Pinpoint the cell where the given text exists, returning its [X, Y] midpoint coordinate. 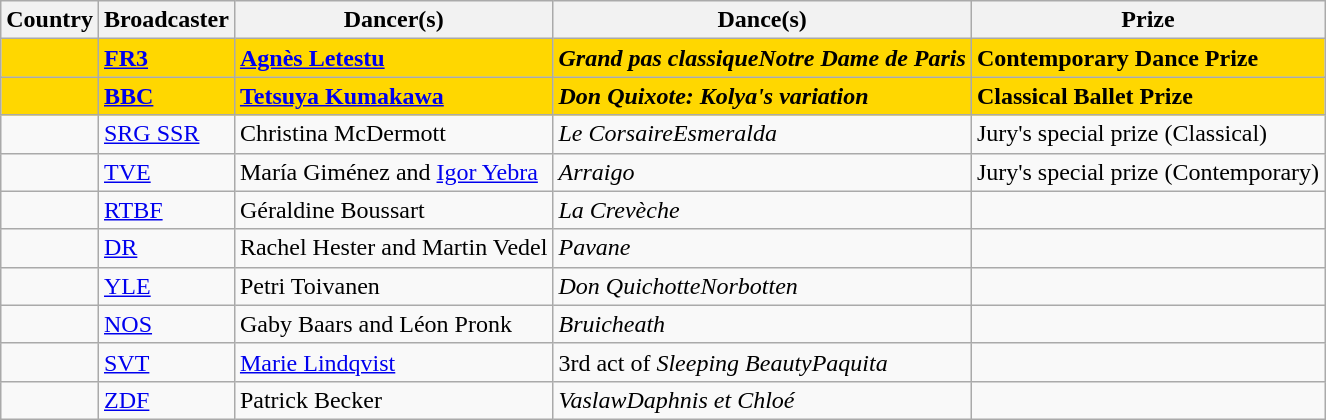
Petri Toivanen [394, 286]
Christina McDermott [394, 134]
Arraigo [762, 172]
La Crevèche [762, 210]
RTBF [166, 210]
Grand pas classiqueNotre Dame de Paris [762, 58]
Jury's special prize (Contemporary) [1148, 172]
YLE [166, 286]
Patrick Becker [394, 400]
3rd act of Sleeping BeautyPaquita [762, 362]
María Giménez and Igor Yebra [394, 172]
Prize [1148, 20]
Broadcaster [166, 20]
Dancer(s) [394, 20]
DR [166, 248]
FR3 [166, 58]
Country [50, 20]
Marie Lindqvist [394, 362]
NOS [166, 324]
Don Quixote: Kolya's variation [762, 96]
TVE [166, 172]
Rachel Hester and Martin Vedel [394, 248]
Géraldine Boussart [394, 210]
Agnès Letestu [394, 58]
SVT [166, 362]
VaslawDaphnis et Chloé [762, 400]
SRG SSR [166, 134]
Contemporary Dance Prize [1148, 58]
ZDF [166, 400]
Bruicheath [762, 324]
Classical Ballet Prize [1148, 96]
Pavane [762, 248]
Dance(s) [762, 20]
BBC [166, 96]
Don QuichotteNorbotten [762, 286]
Gaby Baars and Léon Pronk [394, 324]
Le CorsaireEsmeralda [762, 134]
Jury's special prize (Classical) [1148, 134]
Tetsuya Kumakawa [394, 96]
